Find where the given text appears and provide that cell's center as (x, y) coordinate. 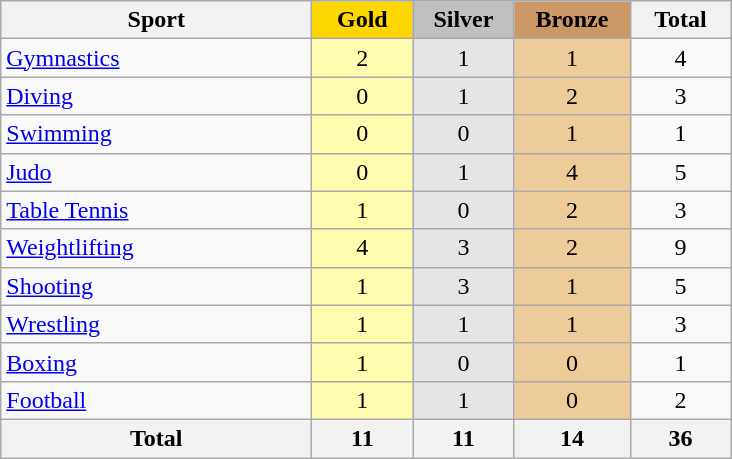
36 (680, 438)
Boxing (156, 362)
Football (156, 400)
9 (680, 248)
Weightlifting (156, 248)
Silver (464, 20)
14 (572, 438)
Gymnastics (156, 58)
Table Tennis (156, 210)
Diving (156, 96)
Bronze (572, 20)
Sport (156, 20)
Shooting (156, 286)
Wrestling (156, 324)
Swimming (156, 134)
Gold (362, 20)
Judo (156, 172)
